Detect which cell encompasses the target text, then output its (x, y) center coordinate. 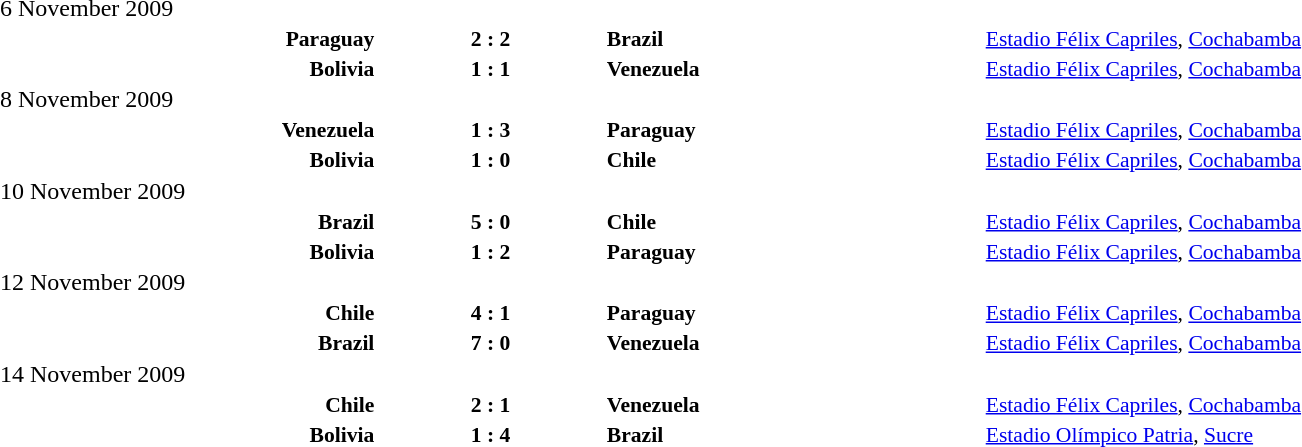
1 : 2 (490, 252)
Brazil (794, 38)
1 : 3 (490, 130)
7 : 0 (490, 343)
2 : 2 (490, 38)
5 : 0 (490, 222)
1 : 0 (490, 160)
1 : 1 (490, 68)
2 : 1 (490, 404)
4 : 1 (490, 313)
